Pinpoint the cell where the given text exists, returning its [x, y] midpoint coordinate. 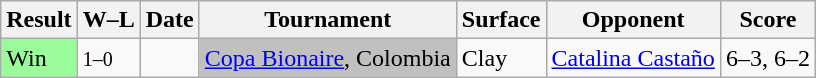
Surface [501, 20]
Catalina Castaño [633, 58]
Score [768, 20]
Result [39, 20]
1–0 [108, 58]
Clay [501, 58]
6–3, 6–2 [768, 58]
Tournament [328, 20]
W–L [108, 20]
Win [39, 58]
Date [170, 20]
Opponent [633, 20]
Copa Bionaire, Colombia [328, 58]
